From the cell containing the given text, extract its center point as (X, Y) coordinate. 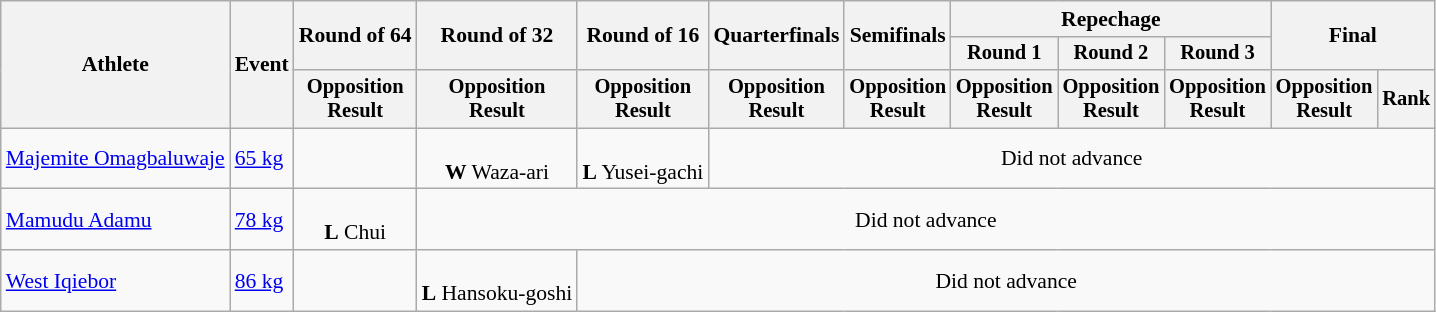
Quarterfinals (776, 36)
Round of 16 (642, 36)
Round 2 (1112, 54)
Majemite Omagbaluwaje (116, 158)
Round of 32 (498, 36)
Semifinals (898, 36)
Round 1 (1004, 54)
Repechage (1111, 19)
78 kg (262, 220)
West Iqiebor (116, 280)
Round of 64 (356, 36)
L Hansoku-goshi (498, 280)
W Waza-ari (498, 158)
Round 3 (1218, 54)
Rank (1406, 99)
Athlete (116, 64)
L Chui (356, 220)
Final (1353, 36)
Event (262, 64)
65 kg (262, 158)
Mamudu Adamu (116, 220)
L Yusei-gachi (642, 158)
86 kg (262, 280)
